Return (x, y) of the center of cell containing provided text 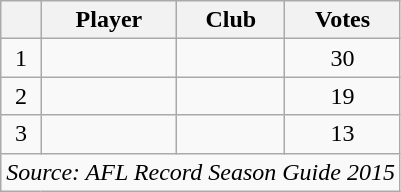
Player (109, 20)
19 (343, 96)
Club (231, 20)
Votes (343, 20)
Source: AFL Record Season Guide 2015 (201, 172)
13 (343, 134)
30 (343, 58)
1 (21, 58)
2 (21, 96)
3 (21, 134)
